Detect which cell encompasses the target text, then output its (X, Y) center coordinate. 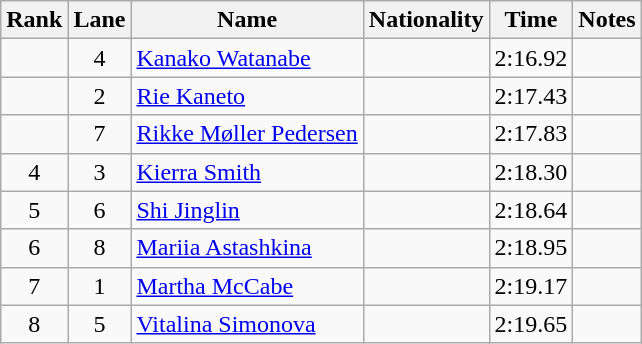
Name (247, 20)
Lane (100, 20)
2:17.43 (531, 96)
Rank (34, 20)
Rikke Møller Pedersen (247, 134)
Vitalina Simonova (247, 324)
2:18.95 (531, 248)
Kierra Smith (247, 172)
2:18.30 (531, 172)
Notes (607, 20)
2:19.65 (531, 324)
Nationality (426, 20)
Time (531, 20)
Kanako Watanabe (247, 58)
2:16.92 (531, 58)
2:19.17 (531, 286)
1 (100, 286)
2 (100, 96)
Martha McCabe (247, 286)
Mariia Astashkina (247, 248)
Rie Kaneto (247, 96)
2:18.64 (531, 210)
Shi Jinglin (247, 210)
2:17.83 (531, 134)
3 (100, 172)
